Scan for the cell matching the given text and deliver its [X, Y] coordinate at center. 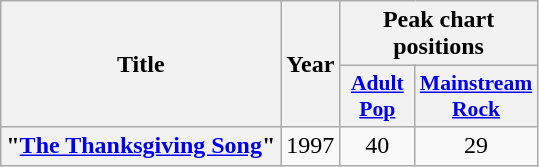
Peak chart positions [438, 34]
Title [141, 64]
40 [378, 146]
"The Thanksgiving Song" [141, 146]
Adult Pop [378, 96]
1997 [310, 146]
29 [476, 146]
Mainstream Rock [476, 96]
Year [310, 64]
